Pinpoint the cell where the given text exists, returning its [X, Y] midpoint coordinate. 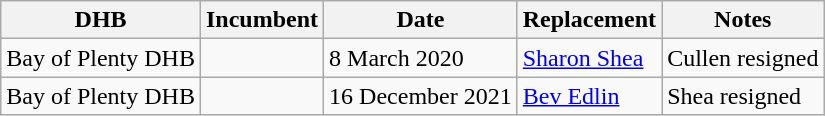
Date [421, 20]
Shea resigned [743, 96]
Notes [743, 20]
Cullen resigned [743, 58]
Replacement [589, 20]
16 December 2021 [421, 96]
Bev Edlin [589, 96]
DHB [101, 20]
8 March 2020 [421, 58]
Sharon Shea [589, 58]
Incumbent [262, 20]
